Extract the [X, Y] coordinate from the center of the cell holding the provided text.  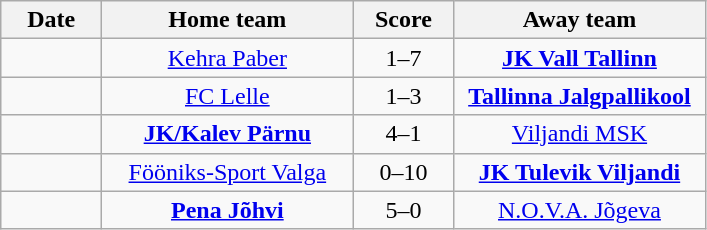
1–3 [404, 96]
Viljandi MSK [580, 134]
JK Tulevik Viljandi [580, 172]
Kehra Paber [228, 58]
0–10 [404, 172]
1–7 [404, 58]
Score [404, 20]
Tallinna Jalgpallikool [580, 96]
Pena Jõhvi [228, 210]
JK/Kalev Pärnu [228, 134]
4–1 [404, 134]
Away team [580, 20]
JK Vall Tallinn [580, 58]
Home team [228, 20]
5–0 [404, 210]
FC Lelle [228, 96]
Fööniks-Sport Valga [228, 172]
Date [52, 20]
N.O.V.A. Jõgeva [580, 210]
